Pinpoint the cell where the given text exists, returning its [X, Y] midpoint coordinate. 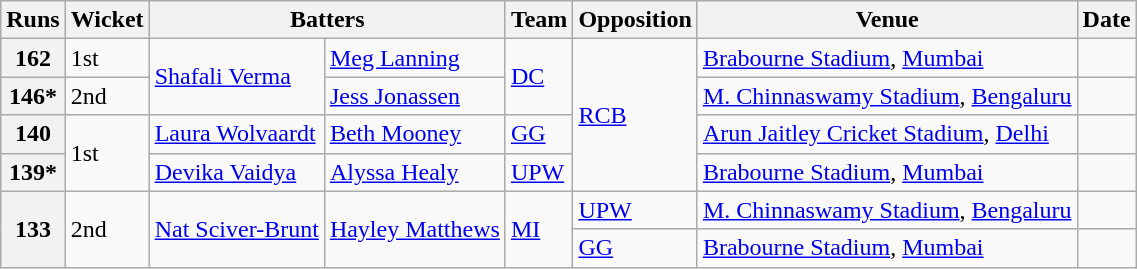
Wicket [107, 20]
Date [1106, 20]
139* [33, 172]
162 [33, 58]
Team [539, 20]
Nat Sciver-Brunt [236, 229]
RCB [635, 115]
Hayley Matthews [414, 229]
Opposition [635, 20]
Shafali Verma [236, 77]
Laura Wolvaardt [236, 134]
DC [539, 77]
Arun Jaitley Cricket Stadium, Delhi [887, 134]
Meg Lanning [414, 58]
Batters [327, 20]
Alyssa Healy [414, 172]
MI [539, 229]
146* [33, 96]
Runs [33, 20]
Beth Mooney [414, 134]
Venue [887, 20]
Devika Vaidya [236, 172]
Jess Jonassen [414, 96]
133 [33, 229]
140 [33, 134]
